Output the (x, y) coordinate of the center of the cell containing the given text.  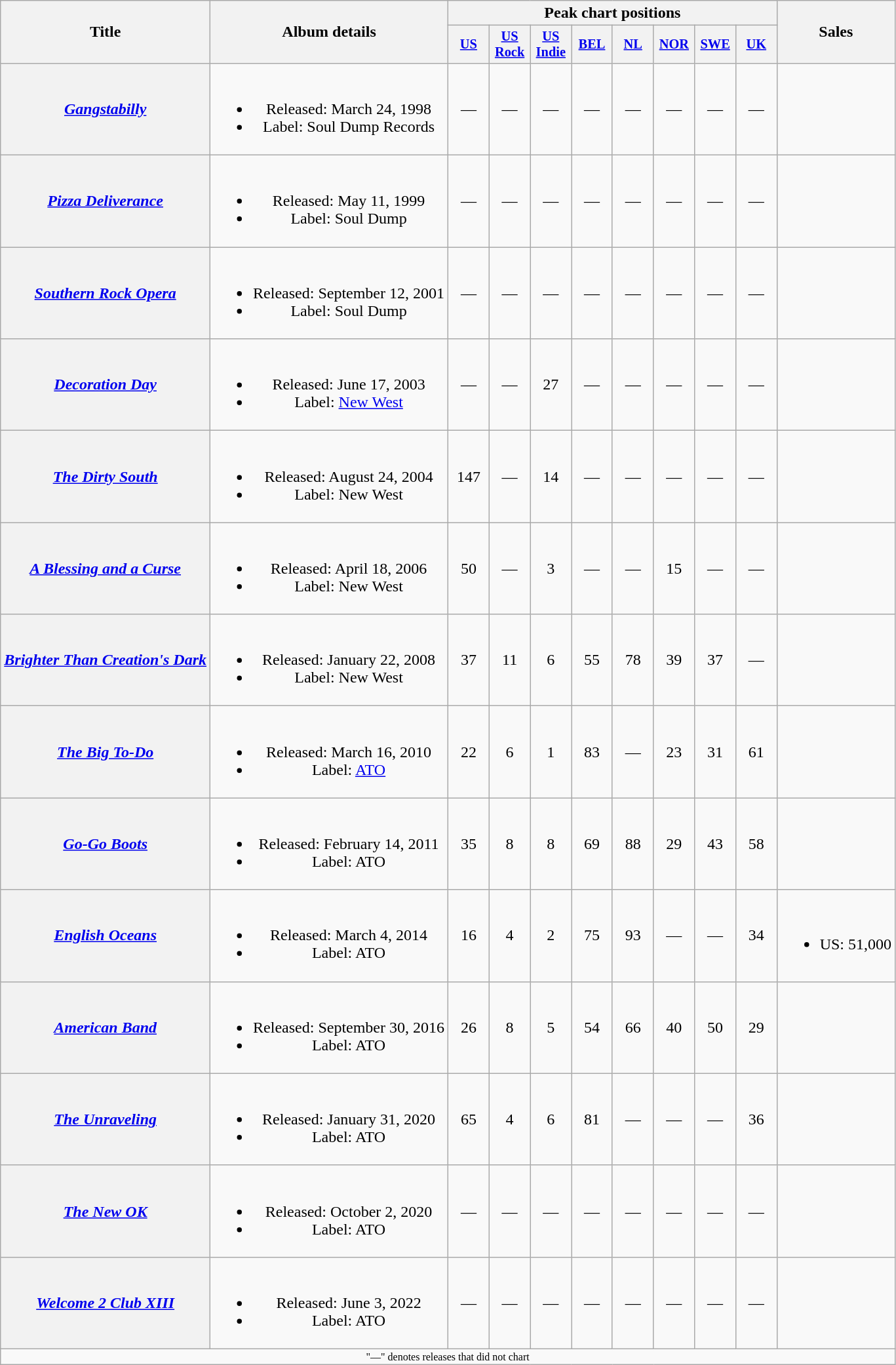
Title (106, 32)
81 (593, 1119)
Released: March 16, 2010Label: ATO (329, 752)
USIndie (551, 45)
Released: June 3, 2022Label: ATO (329, 1303)
Released: February 14, 2011Label: ATO (329, 844)
The Unraveling (106, 1119)
American Band (106, 1027)
58 (756, 844)
Released: January 22, 2008Label: New West (329, 660)
The Dirty South (106, 477)
The Big To-Do (106, 752)
40 (674, 1027)
English Oceans (106, 936)
22 (469, 752)
A Blessing and a Curse (106, 568)
69 (593, 844)
14 (551, 477)
147 (469, 477)
39 (674, 660)
BEL (593, 45)
Decoration Day (106, 385)
USRock (510, 45)
Pizza Deliverance (106, 201)
5 (551, 1027)
31 (716, 752)
Released: March 24, 1998Label: Soul Dump Records (329, 109)
NOR (674, 45)
Released: September 30, 2016Label: ATO (329, 1027)
SWE (716, 45)
Released: August 24, 2004Label: New West (329, 477)
2 (551, 936)
43 (716, 844)
Southern Rock Opera (106, 293)
Brighter Than Creation's Dark (106, 660)
NL (633, 45)
Album details (329, 32)
Released: May 11, 1999Label: Soul Dump (329, 201)
78 (633, 660)
US (469, 45)
55 (593, 660)
Peak chart positions (613, 13)
Released: September 12, 2001Label: Soul Dump (329, 293)
26 (469, 1027)
Welcome 2 Club XIII (106, 1303)
66 (633, 1027)
61 (756, 752)
Released: April 18, 2006Label: New West (329, 568)
36 (756, 1119)
Go-Go Boots (106, 844)
16 (469, 936)
Sales (836, 32)
65 (469, 1119)
88 (633, 844)
23 (674, 752)
"—" denotes releases that did not chart (448, 1356)
35 (469, 844)
11 (510, 660)
27 (551, 385)
UK (756, 45)
3 (551, 568)
Released: March 4, 2014Label: ATO (329, 936)
34 (756, 936)
15 (674, 568)
Gangstabilly (106, 109)
83 (593, 752)
Released: January 31, 2020Label: ATO (329, 1119)
93 (633, 936)
54 (593, 1027)
Released: June 17, 2003Label: New West (329, 385)
1 (551, 752)
Released: October 2, 2020Label: ATO (329, 1211)
The New OK (106, 1211)
75 (593, 936)
US: 51,000 (836, 936)
